Pinpoint the cell where the given text exists, returning its (X, Y) midpoint coordinate. 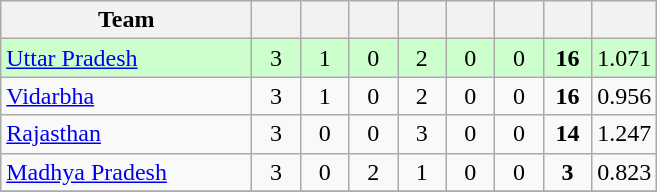
Madhya Pradesh (126, 172)
1.071 (624, 58)
Rajasthan (126, 134)
14 (568, 134)
1.247 (624, 134)
Team (126, 20)
0.823 (624, 172)
0.956 (624, 96)
Uttar Pradesh (126, 58)
Vidarbha (126, 96)
